Extract the (x, y) coordinate from the center of the cell holding the provided text.  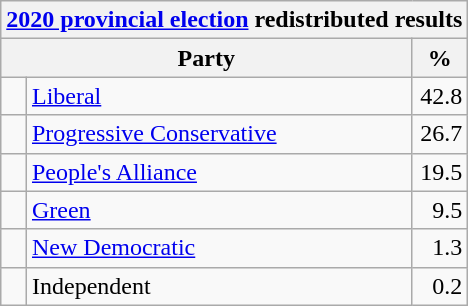
Liberal (218, 96)
9.5 (440, 210)
% (440, 58)
People's Alliance (218, 172)
0.2 (440, 286)
New Democratic (218, 248)
26.7 (440, 134)
19.5 (440, 172)
Independent (218, 286)
2020 provincial election redistributed results (234, 20)
1.3 (440, 248)
Green (218, 210)
Party (206, 58)
Progressive Conservative (218, 134)
42.8 (440, 96)
